Extract the (x, y) coordinate from the center of the cell holding the provided text.  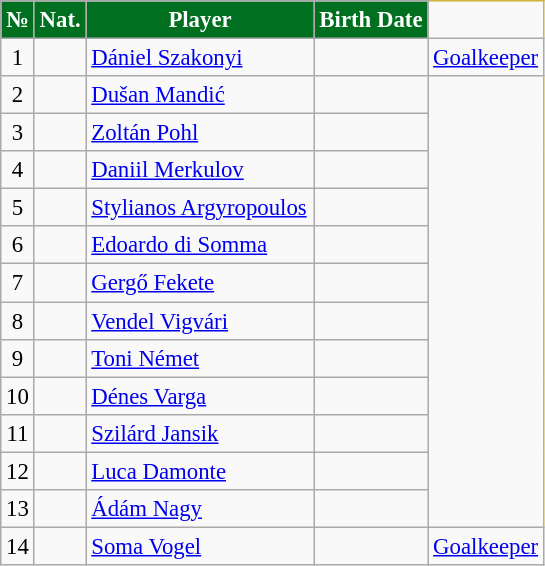
3 (18, 133)
Dániel Szakonyi (200, 58)
Toni Német (200, 358)
9 (18, 358)
10 (18, 396)
Nat. (60, 20)
Gergő Fekete (200, 283)
4 (18, 170)
Player (200, 20)
Stylianos Argyropoulos (200, 208)
8 (18, 321)
Daniil Merkulov (200, 170)
№ (18, 20)
1 (18, 58)
Zoltán Pohl (200, 133)
2 (18, 95)
6 (18, 245)
Vendel Vigvári (200, 321)
Soma Vogel (200, 546)
12 (18, 471)
13 (18, 509)
Szilárd Jansik (200, 433)
11 (18, 433)
Dénes Varga (200, 396)
Ádám Nagy (200, 509)
Birth Date (371, 20)
Edoardo di Somma (200, 245)
Luca Damonte (200, 471)
7 (18, 283)
14 (18, 546)
Dušan Mandić (200, 95)
5 (18, 208)
